Return the (X, Y) coordinate for the center point of the cell that contains the specified text.  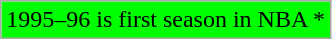
1995–96 is first season in NBA * (166, 20)
